From the cell containing the given text, extract its center point as [x, y] coordinate. 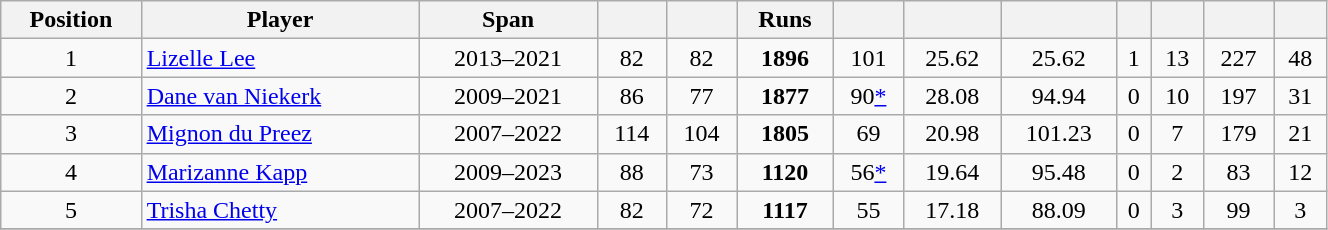
Position [71, 20]
88.09 [1058, 210]
55 [868, 210]
Mignon du Preez [280, 134]
88 [632, 172]
28.08 [952, 96]
13 [1177, 58]
1896 [785, 58]
99 [1238, 210]
1120 [785, 172]
Runs [785, 20]
83 [1238, 172]
4 [71, 172]
227 [1238, 58]
Lizelle Lee [280, 58]
1117 [785, 210]
48 [1300, 58]
56* [868, 172]
86 [632, 96]
Dane van Niekerk [280, 96]
114 [632, 134]
2009–2021 [508, 96]
2009–2023 [508, 172]
101.23 [1058, 134]
90* [868, 96]
19.64 [952, 172]
Trisha Chetty [280, 210]
12 [1300, 172]
101 [868, 58]
1805 [785, 134]
Marizanne Kapp [280, 172]
17.18 [952, 210]
Span [508, 20]
73 [701, 172]
1877 [785, 96]
10 [1177, 96]
69 [868, 134]
5 [71, 210]
104 [701, 134]
94.94 [1058, 96]
21 [1300, 134]
72 [701, 210]
2013–2021 [508, 58]
31 [1300, 96]
20.98 [952, 134]
197 [1238, 96]
7 [1177, 134]
179 [1238, 134]
Player [280, 20]
77 [701, 96]
95.48 [1058, 172]
